From the cell containing the given text, extract its center point as [x, y] coordinate. 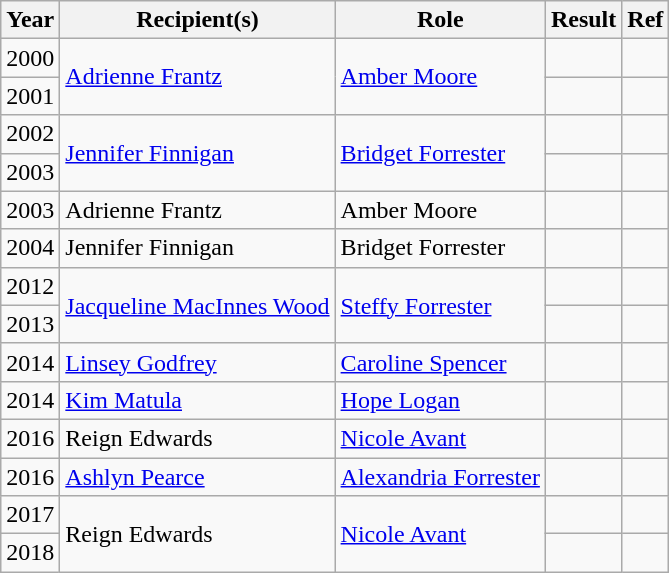
Hope Logan [440, 400]
2002 [30, 134]
2000 [30, 58]
2004 [30, 248]
2013 [30, 324]
Alexandria Forrester [440, 477]
Steffy Forrester [440, 305]
2012 [30, 286]
Ashlyn Pearce [198, 477]
2017 [30, 515]
Kim Matula [198, 400]
Role [440, 20]
Ref [646, 20]
Recipient(s) [198, 20]
Caroline Spencer [440, 362]
2001 [30, 96]
Linsey Godfrey [198, 362]
Year [30, 20]
2018 [30, 553]
Jacqueline MacInnes Wood [198, 305]
Result [583, 20]
